Determine the (X, Y) coordinate at the center of the cell enclosing the given text.  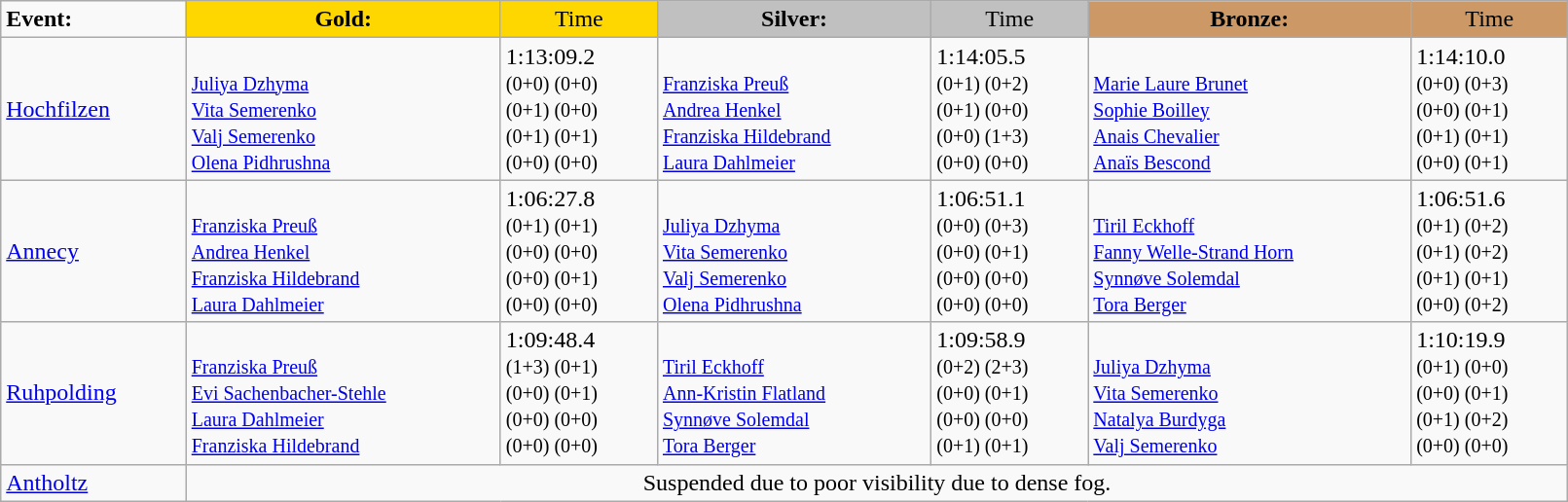
1:06:27.8(0+1) (0+1)(0+0) (0+0)(0+0) (0+1)(0+0) (0+0) (578, 251)
1:09:48.4(1+3) (0+1)(0+0) (0+1)(0+0) (0+0)(0+0) (0+0) (578, 393)
Bronze: (1250, 19)
Antholtz (93, 483)
Franziska PreußEvi Sachenbacher-StehleLaura DahlmeierFranziska Hildebrand (343, 393)
1:06:51.6(0+1) (0+2)(0+1) (0+2)(0+1) (0+1)(0+0) (0+2) (1489, 251)
1:13:09.2(0+0) (0+0)(0+1) (0+0)(0+1) (0+1)(0+0) (0+0) (578, 109)
Silver: (794, 19)
Ruhpolding (93, 393)
Tiril EckhoffAnn-Kristin FlatlandSynnøve SolemdalTora Berger (794, 393)
1:10:19.9(0+1) (0+0)(0+0) (0+1)(0+1) (0+2)(0+0) (0+0) (1489, 393)
1:09:58.9(0+2) (2+3)(0+0) (0+1)(0+0) (0+0)(0+1) (0+1) (1010, 393)
1:06:51.1(0+0) (0+3)(0+0) (0+1)(0+0) (0+0)(0+0) (0+0) (1010, 251)
Gold: (343, 19)
Marie Laure BrunetSophie BoilleyAnais ChevalierAnaïs Bescond (1250, 109)
1:14:10.0(0+0) (0+3)(0+0) (0+1)(0+1) (0+1)(0+0) (0+1) (1489, 109)
Tiril EckhoffFanny Welle-Strand HornSynnøve SolemdalTora Berger (1250, 251)
Hochfilzen (93, 109)
Event: (93, 19)
Juliya DzhymaVita SemerenkoNatalya BurdygaValj Semerenko (1250, 393)
Annecy (93, 251)
1:14:05.5(0+1) (0+2)(0+1) (0+0)(0+0) (1+3)(0+0) (0+0) (1010, 109)
Suspended due to poor visibility due to dense fog. (877, 483)
